From the cell containing the given text, extract its center point as [x, y] coordinate. 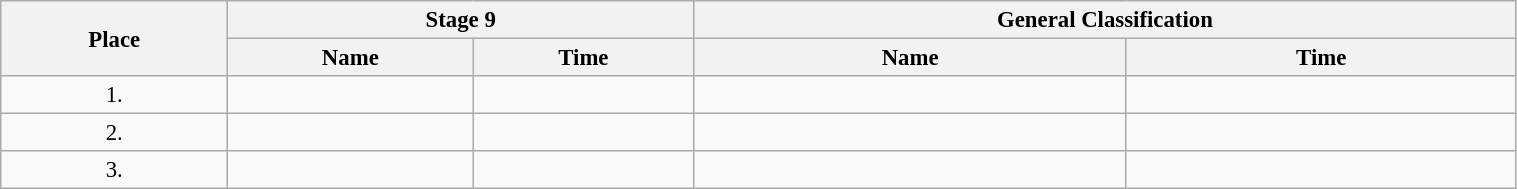
Place [114, 38]
2. [114, 133]
Stage 9 [461, 20]
1. [114, 95]
3. [114, 170]
General Classification [1105, 20]
